From the cell containing the given text, extract its center point as (X, Y) coordinate. 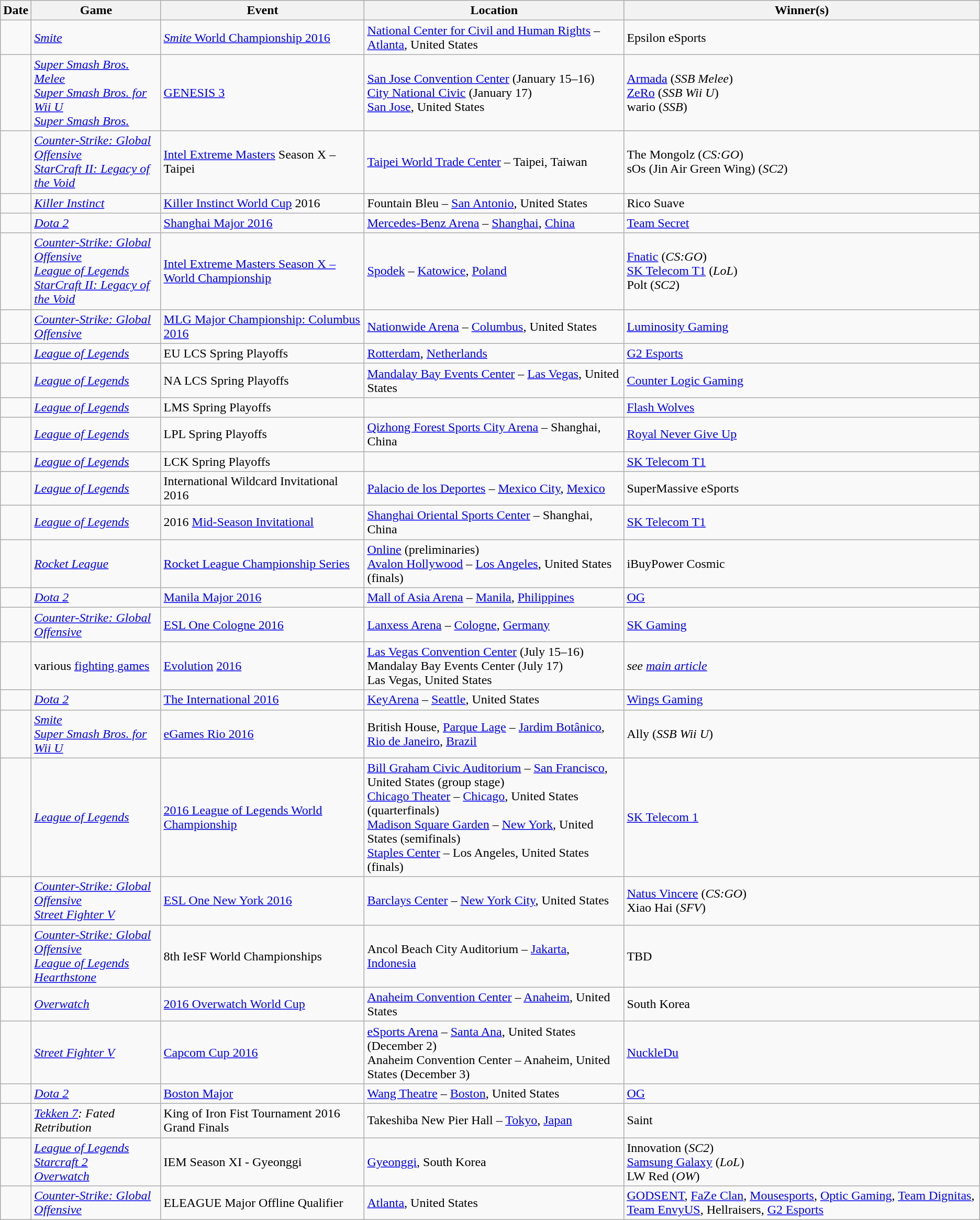
Event (263, 10)
eSports Arena – Santa Ana, United States (December 2) Anaheim Convention Center – Anaheim, United States (December 3) (494, 1052)
Counter-Strike: Global Offensive League of Legends Hearthstone (96, 956)
Smite (96, 38)
Wings Gaming (802, 700)
Rocket League (96, 564)
GENESIS 3 (263, 93)
NA LCS Spring Playoffs (263, 380)
Boston Major (263, 1093)
Shanghai Oriental Sports Center – Shanghai, China (494, 522)
Spodek – Katowice, Poland (494, 271)
LCK Spring Playoffs (263, 461)
Team Secret (802, 223)
KeyArena – Seattle, United States (494, 700)
Barclays Center – New York City, United States (494, 901)
Intel Extreme Masters Season X – World Championship (263, 271)
Rico Suave (802, 203)
Shanghai Major 2016 (263, 223)
2016 Mid-Season Invitational (263, 522)
IEM Season XI - Gyeonggi (263, 1162)
ESL One New York 2016 (263, 901)
Palacio de los Deportes – Mexico City, Mexico (494, 489)
Mall of Asia Arena – Manila, Philippines (494, 598)
Winner(s) (802, 10)
Royal Never Give Up (802, 434)
SK Gaming (802, 625)
International Wildcard Invitational 2016 (263, 489)
San Jose Convention Center (January 15–16) City National Civic (January 17) San Jose, United States (494, 93)
Counter Logic Gaming (802, 380)
SuperMassive eSports (802, 489)
Super Smash Bros. Melee Super Smash Bros. for Wii U Super Smash Bros. (96, 93)
Manila Major 2016 (263, 598)
Qizhong Forest Sports City Arena – Shanghai, China (494, 434)
2016 Overwatch World Cup (263, 1004)
EU LCS Spring Playoffs (263, 353)
ESL One Cologne 2016 (263, 625)
TBD (802, 956)
The Mongolz (CS:GO)sOs (Jin Air Green Wing) (SC2) (802, 162)
Location (494, 10)
Online (preliminaries)Avalon Hollywood – Los Angeles, United States (finals) (494, 564)
Flash Wolves (802, 407)
Street Fighter V (96, 1052)
Epsilon eSports (802, 38)
iBuyPower Cosmic (802, 564)
various fighting games (96, 666)
Intel Extreme Masters Season X – Taipei (263, 162)
Rocket League Championship Series (263, 564)
NuckleDu (802, 1052)
Smite Super Smash Bros. for Wii U (96, 734)
Rotterdam, Netherlands (494, 353)
Mercedes-Benz Arena – Shanghai, China (494, 223)
South Korea (802, 1004)
British House, Parque Lage – Jardim Botânico, Rio de Janeiro, Brazil (494, 734)
Killer Instinct (96, 203)
Taipei World Trade Center – Taipei, Taiwan (494, 162)
LPL Spring Playoffs (263, 434)
Wang Theatre – Boston, United States (494, 1093)
The International 2016 (263, 700)
Gyeonggi, South Korea (494, 1162)
King of Iron Fist Tournament 2016 Grand Finals (263, 1120)
2016 League of Legends World Championship (263, 818)
Luminosity Gaming (802, 327)
Ancol Beach City Auditorium – Jakarta, Indonesia (494, 956)
Fountain Bleu – San Antonio, United States (494, 203)
Killer Instinct World Cup 2016 (263, 203)
see main article (802, 666)
LMS Spring Playoffs (263, 407)
SK Telecom 1 (802, 818)
Armada (SSB Melee) ZeRo (SSB Wii U) wario (SSB) (802, 93)
Capcom Cup 2016 (263, 1052)
ELEAGUE Major Offline Qualifier (263, 1203)
League of LegendsStarcraft 2Overwatch (96, 1162)
eGames Rio 2016 (263, 734)
Atlanta, United States (494, 1203)
Overwatch (96, 1004)
Evolution 2016 (263, 666)
Ally (SSB Wii U) (802, 734)
Natus Vincere (CS:GO) Xiao Hai (SFV) (802, 901)
Fnatic (CS:GO) SK Telecom T1 (LoL) Polt (SC2) (802, 271)
National Center for Civil and Human Rights – Atlanta, United States (494, 38)
Counter-Strike: Global Offensive StarCraft II: Legacy of the Void (96, 162)
Game (96, 10)
GODSENT, FaZe Clan, Mousesports, Optic Gaming, Team Dignitas, Team EnvyUS, Hellraisers, G2 Esports (802, 1203)
Takeshiba New Pier Hall – Tokyo, Japan (494, 1120)
Las Vegas Convention Center (July 15–16) Mandalay Bay Events Center (July 17) Las Vegas, United States (494, 666)
Counter-Strike: Global Offensive Street Fighter V (96, 901)
G2 Esports (802, 353)
Lanxess Arena – Cologne, Germany (494, 625)
Tekken 7: Fated Retribution (96, 1120)
Mandalay Bay Events Center – Las Vegas, United States (494, 380)
8th IeSF World Championships (263, 956)
Nationwide Arena – Columbus, United States (494, 327)
Saint (802, 1120)
Counter-Strike: Global Offensive League of Legends StarCraft II: Legacy of the Void (96, 271)
MLG Major Championship: Columbus 2016 (263, 327)
Innovation (SC2) Samsung Galaxy (LoL) LW Red (OW) (802, 1162)
Smite World Championship 2016 (263, 38)
Date (16, 10)
Anaheim Convention Center – Anaheim, United States (494, 1004)
